Return [X, Y] of the center of cell containing provided text 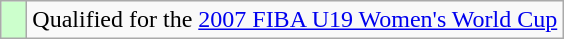
Qualified for the 2007 FIBA U19 Women's World Cup [295, 20]
